For the text-containing cell, return its midpoint in (x, y) coordinate format. 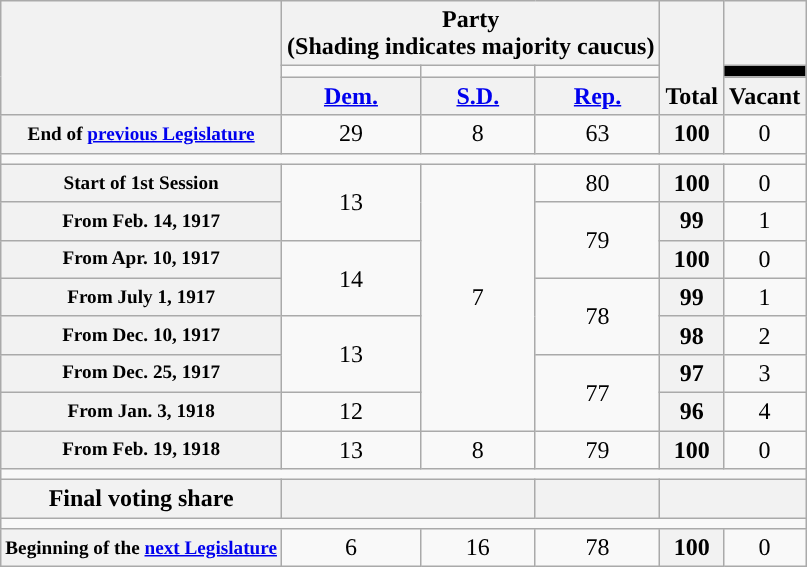
4 (764, 411)
29 (352, 134)
Final voting share (142, 499)
80 (598, 183)
From Apr. 10, 1917 (142, 259)
2 (764, 335)
7 (478, 297)
Vacant (764, 96)
Dem. (352, 96)
End of previous Legislature (142, 134)
97 (692, 373)
From Feb. 19, 1918 (142, 449)
77 (598, 392)
Party (Shading indicates majority caucus) (471, 34)
Rep. (598, 96)
From Jan. 3, 1918 (142, 411)
Start of 1st Session (142, 183)
From Dec. 25, 1917 (142, 373)
6 (352, 548)
63 (598, 134)
Total (692, 58)
S.D. (478, 96)
3 (764, 373)
14 (352, 278)
98 (692, 335)
12 (352, 411)
Beginning of the next Legislature (142, 548)
From July 1, 1917 (142, 297)
96 (692, 411)
From Dec. 10, 1917 (142, 335)
From Feb. 14, 1917 (142, 221)
16 (478, 548)
